From the cell containing the given text, extract its center point as [X, Y] coordinate. 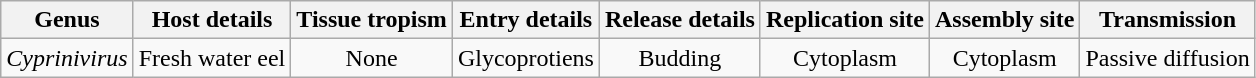
Glycoprotiens [526, 58]
Tissue tropism [372, 20]
Assembly site [1005, 20]
Passive diffusion [1168, 58]
Genus [67, 20]
Entry details [526, 20]
Host details [212, 20]
Release details [680, 20]
Transmission [1168, 20]
Replication site [844, 20]
Fresh water eel [212, 58]
Budding [680, 58]
None [372, 58]
Cyprinivirus [67, 58]
